Capture the cell that displays the provided text and extract its (X, Y) central coordinate. 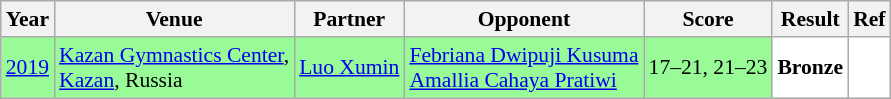
Febriana Dwipuji Kusuma Amallia Cahaya Pratiwi (524, 68)
Result (810, 19)
Score (708, 19)
Opponent (524, 19)
2019 (28, 68)
Partner (349, 19)
Venue (174, 19)
Ref (869, 19)
Luo Xumin (349, 68)
Kazan Gymnastics Center,Kazan, Russia (174, 68)
17–21, 21–23 (708, 68)
Year (28, 19)
Bronze (810, 68)
